Capture the cell that displays the provided text and extract its (x, y) central coordinate. 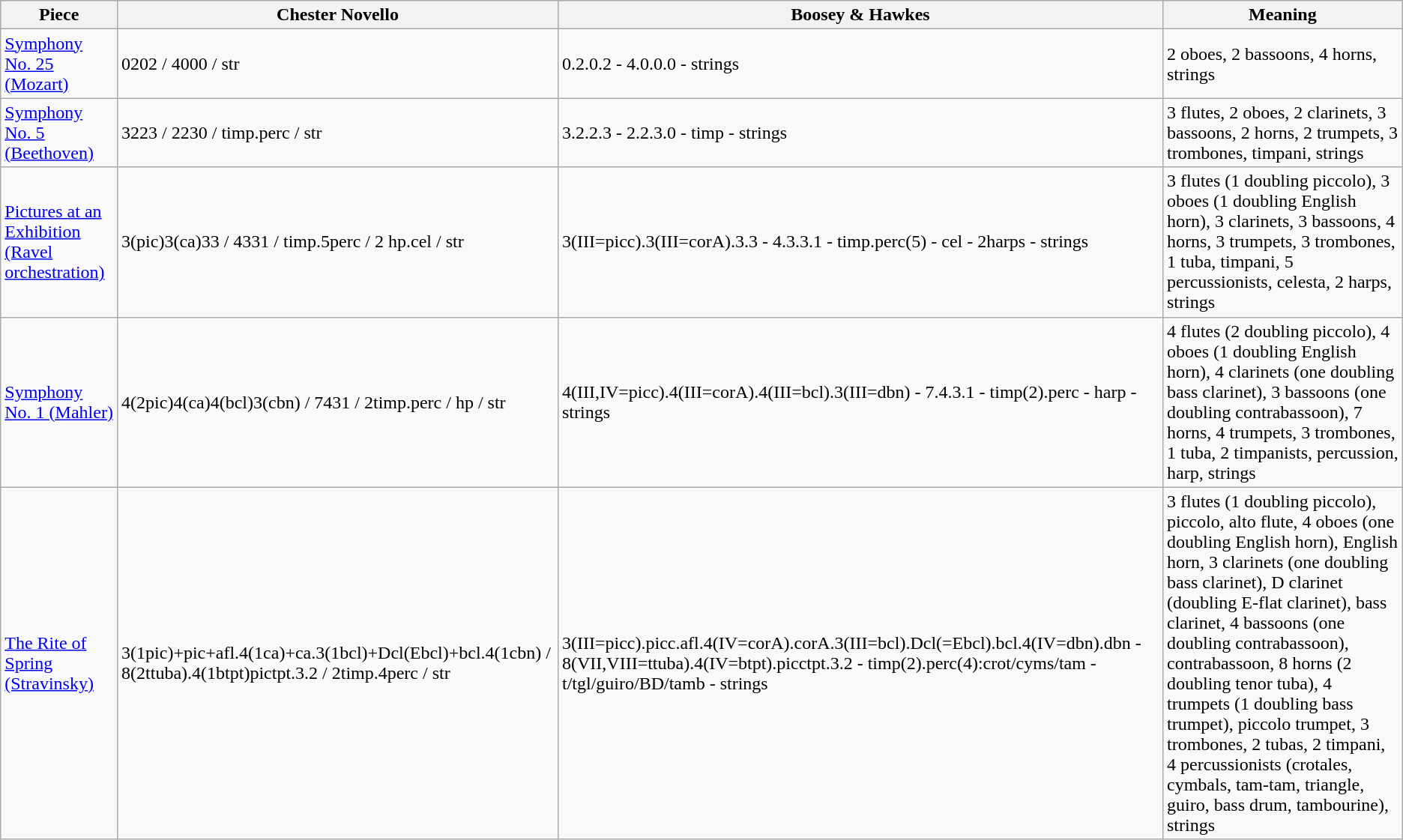
3 flutes, 2 oboes, 2 clarinets, 3 bassoons, 2 horns, 2 trumpets, 3 trombones, timpani, strings (1282, 133)
3223 / 2230 / timp.perc / str (338, 133)
3(III=picc).3(III=corA).3.3 - 4.3.3.1 - timp.perc(5) - cel - 2harps - strings (860, 242)
The Rite of Spring (Stravinsky) (59, 663)
Pictures at an Exhibition (Ravel orchestration) (59, 242)
Boosey & Hawkes (860, 15)
2 oboes, 2 bassoons, 4 horns, strings (1282, 64)
3.2.2.3 - 2.2.3.0 - timp - strings (860, 133)
0202 / 4000 / str (338, 64)
Symphony No. 25 (Mozart) (59, 64)
3(pic)3(ca)33 / 4331 / timp.5perc / 2 hp.cel / str (338, 242)
Meaning (1282, 15)
Chester Novello (338, 15)
Symphony No. 1 (Mahler) (59, 402)
Symphony No. 5 (Beethoven) (59, 133)
Piece (59, 15)
3(1pic)+pic+afl.4(1ca)+ca.3(1bcl)+Dcl(Ebcl)+bcl.4(1cbn) / 8(2ttuba).4(1btpt)pictpt.3.2 / 2timp.4perc / str (338, 663)
4(2pic)4(ca)4(bcl)3(cbn) / 7431 / 2timp.perc / hp / str (338, 402)
4(III,IV=picc).4(III=corA).4(III=bcl).3(III=dbn) - 7.4.3.1 - timp(2).perc - harp - strings (860, 402)
0.2.0.2 - 4.0.0.0 - strings (860, 64)
